Determine the (X, Y) coordinate at the center of the cell enclosing the given text.  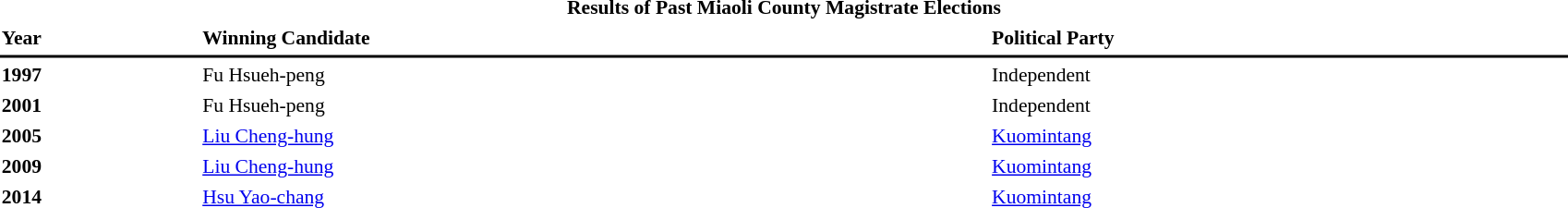
2009 (98, 166)
Year (98, 38)
Political Party (1280, 38)
2005 (98, 136)
2001 (98, 105)
Winning Candidate (594, 38)
1997 (98, 75)
